Locate the cell with the specified text and output its (x, y) center coordinate. 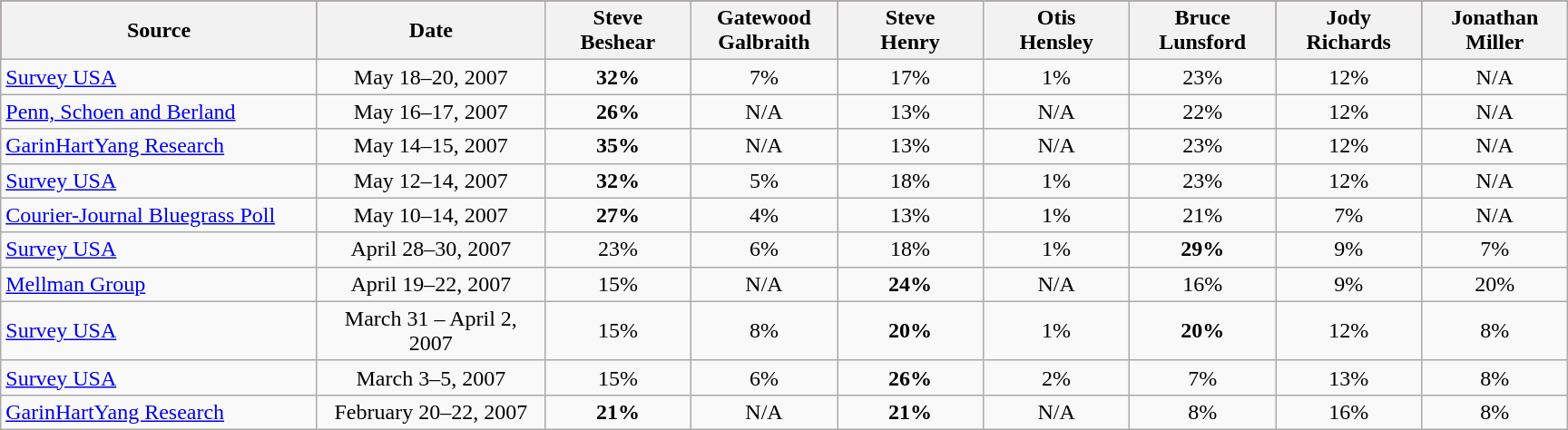
Penn, Schoen and Berland (160, 112)
SteveBeshear (617, 31)
March 3–5, 2007 (430, 377)
Date (430, 31)
April 28–30, 2007 (430, 249)
JonathanMiller (1495, 31)
2% (1056, 377)
JodyRichards (1348, 31)
Courier-Journal Bluegrass Poll (160, 215)
May 10–14, 2007 (430, 215)
5% (764, 181)
35% (617, 146)
29% (1203, 249)
OtisHensley (1056, 31)
22% (1203, 112)
February 20–22, 2007 (430, 412)
SteveHenry (909, 31)
May 18–20, 2007 (430, 77)
24% (909, 284)
17% (909, 77)
March 31 – April 2, 2007 (430, 330)
BruceLunsford (1203, 31)
27% (617, 215)
GatewoodGalbraith (764, 31)
Mellman Group (160, 284)
May 16–17, 2007 (430, 112)
May 12–14, 2007 (430, 181)
April 19–22, 2007 (430, 284)
Source (160, 31)
4% (764, 215)
May 14–15, 2007 (430, 146)
